Identify which cell holds the provided text, then report its (X, Y) central coordinate. 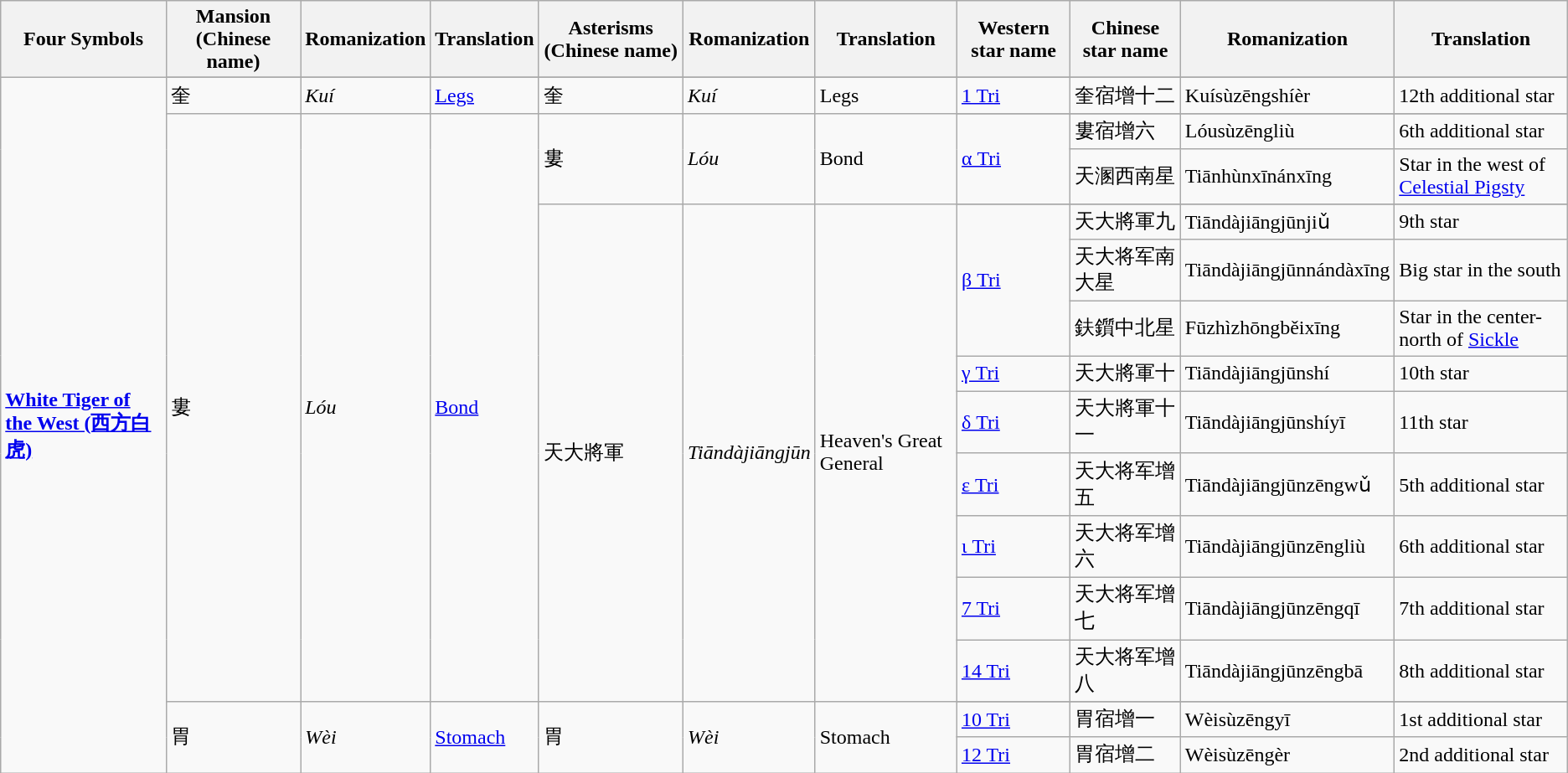
鈇鑕中北星 (1126, 328)
14 Tri (1014, 671)
天大將軍 (611, 452)
12th additional star (1481, 95)
Wèisùzēngèr (1287, 755)
天大將軍十 (1126, 374)
婁宿增六 (1126, 131)
7th additional star (1481, 608)
11th star (1481, 422)
1st additional star (1481, 720)
Lóusùzēngliù (1287, 131)
8th additional star (1481, 671)
天大将军增七 (1126, 608)
Western star name (1014, 39)
7 Tri (1014, 608)
Tiāndàjiāngjūnnándàxīng (1287, 271)
Star in the west of Celestial Pigsty (1481, 176)
Tiāndàjiāngjūnzēngqī (1287, 608)
Wèisùzēngyī (1287, 720)
δ Tri (1014, 422)
Tiāndàjiāngjūn (749, 452)
Tiāndàjiāngjūnjiǔ (1287, 221)
12 Tri (1014, 755)
Tiāndàjiāngjūnshíyī (1287, 422)
Chinese star name (1126, 39)
α Tri (1014, 158)
胃宿增一 (1126, 720)
Tiāndàjiāngjūnzēngwǔ (1287, 484)
10 Tri (1014, 720)
Four Symbols (84, 39)
天大将军增六 (1126, 546)
Big star in the south (1481, 271)
Mansion (Chinese name) (233, 39)
10th star (1481, 374)
Tiānhùnxīnánxīng (1287, 176)
γ Tri (1014, 374)
9th star (1481, 221)
天大将军南大星 (1126, 271)
天大將軍十一 (1126, 422)
Fūzhìzhōngběixīng (1287, 328)
天大将军增八 (1126, 671)
Tiāndàjiāngjūnzēngliù (1287, 546)
天溷西南星 (1126, 176)
Tiāndàjiāngjūnzēngbā (1287, 671)
Heaven's Great General (886, 452)
2nd additional star (1481, 755)
Star in the center-north of Sickle (1481, 328)
1 Tri (1014, 95)
天大將軍九 (1126, 221)
Kuísùzēngshíèr (1287, 95)
ι Tri (1014, 546)
奎宿增十二 (1126, 95)
White Tiger of the West (西方白虎) (84, 425)
胃宿增二 (1126, 755)
Asterisms (Chinese name) (611, 39)
ε Tri (1014, 484)
天大将军增五 (1126, 484)
5th additional star (1481, 484)
β Tri (1014, 280)
Tiāndàjiāngjūnshí (1287, 374)
